Determine the (x, y) coordinate at the center of the cell enclosing the given text.  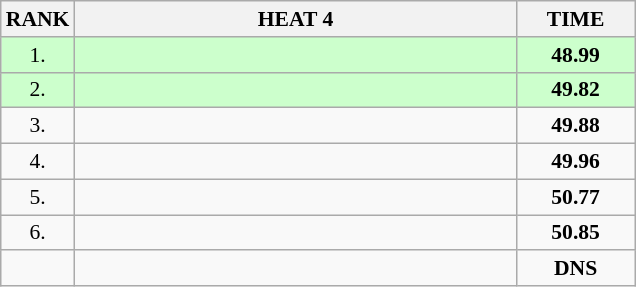
49.82 (576, 90)
HEAT 4 (295, 19)
50.77 (576, 197)
6. (38, 233)
2. (38, 90)
3. (38, 126)
49.96 (576, 162)
48.99 (576, 55)
4. (38, 162)
50.85 (576, 233)
RANK (38, 19)
49.88 (576, 126)
1. (38, 55)
DNS (576, 269)
TIME (576, 19)
5. (38, 197)
